Detect which cell encompasses the target text, then output its [x, y] center coordinate. 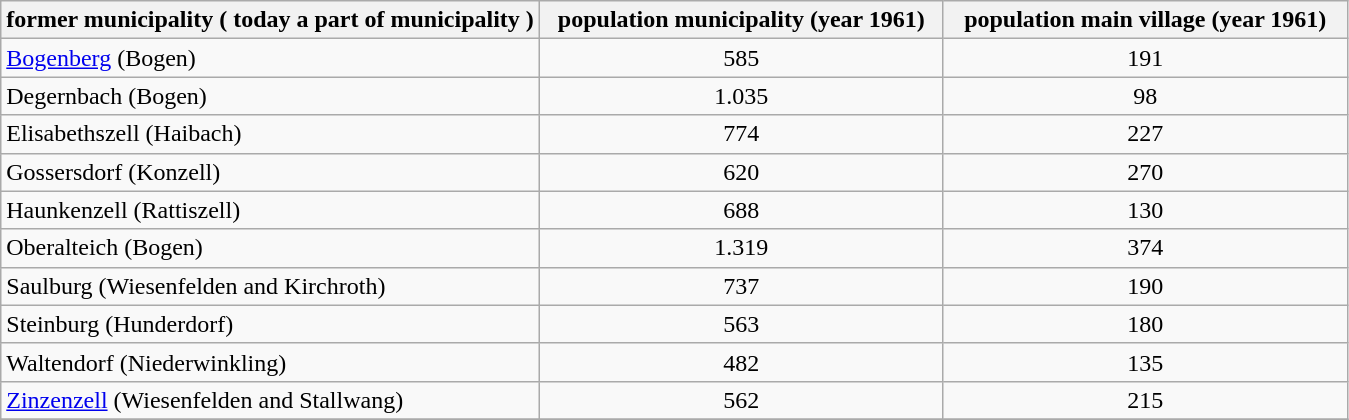
191 [1145, 58]
563 [741, 324]
Saulburg (Wiesenfelden and Kirchroth) [270, 286]
374 [1145, 248]
585 [741, 58]
190 [1145, 286]
562 [741, 400]
Haunkenzell (Rattiszell) [270, 210]
180 [1145, 324]
Steinburg (Hunderdorf) [270, 324]
1.035 [741, 96]
population municipality (year 1961) [741, 20]
774 [741, 134]
population main village (year 1961) [1145, 20]
688 [741, 210]
482 [741, 362]
270 [1145, 172]
Zinzenzell (Wiesenfelden and Stallwang) [270, 400]
Bogenberg (Bogen) [270, 58]
98 [1145, 96]
737 [741, 286]
Oberalteich (Bogen) [270, 248]
Degernbach (Bogen) [270, 96]
215 [1145, 400]
227 [1145, 134]
620 [741, 172]
130 [1145, 210]
Gossersdorf (Konzell) [270, 172]
Waltendorf (Niederwinkling) [270, 362]
former municipality ( today a part of municipality ) [270, 20]
1.319 [741, 248]
135 [1145, 362]
Elisabethszell (Haibach) [270, 134]
